Scan for the cell matching the given text and deliver its (X, Y) coordinate at center. 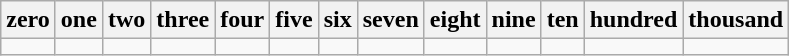
two (126, 20)
six (338, 20)
thousand (736, 20)
seven (390, 20)
one (78, 20)
nine (514, 20)
ten (562, 20)
eight (455, 20)
zero (28, 20)
hundred (634, 20)
five (294, 20)
three (183, 20)
four (242, 20)
